Locate the cell with the specified text and output its (X, Y) center coordinate. 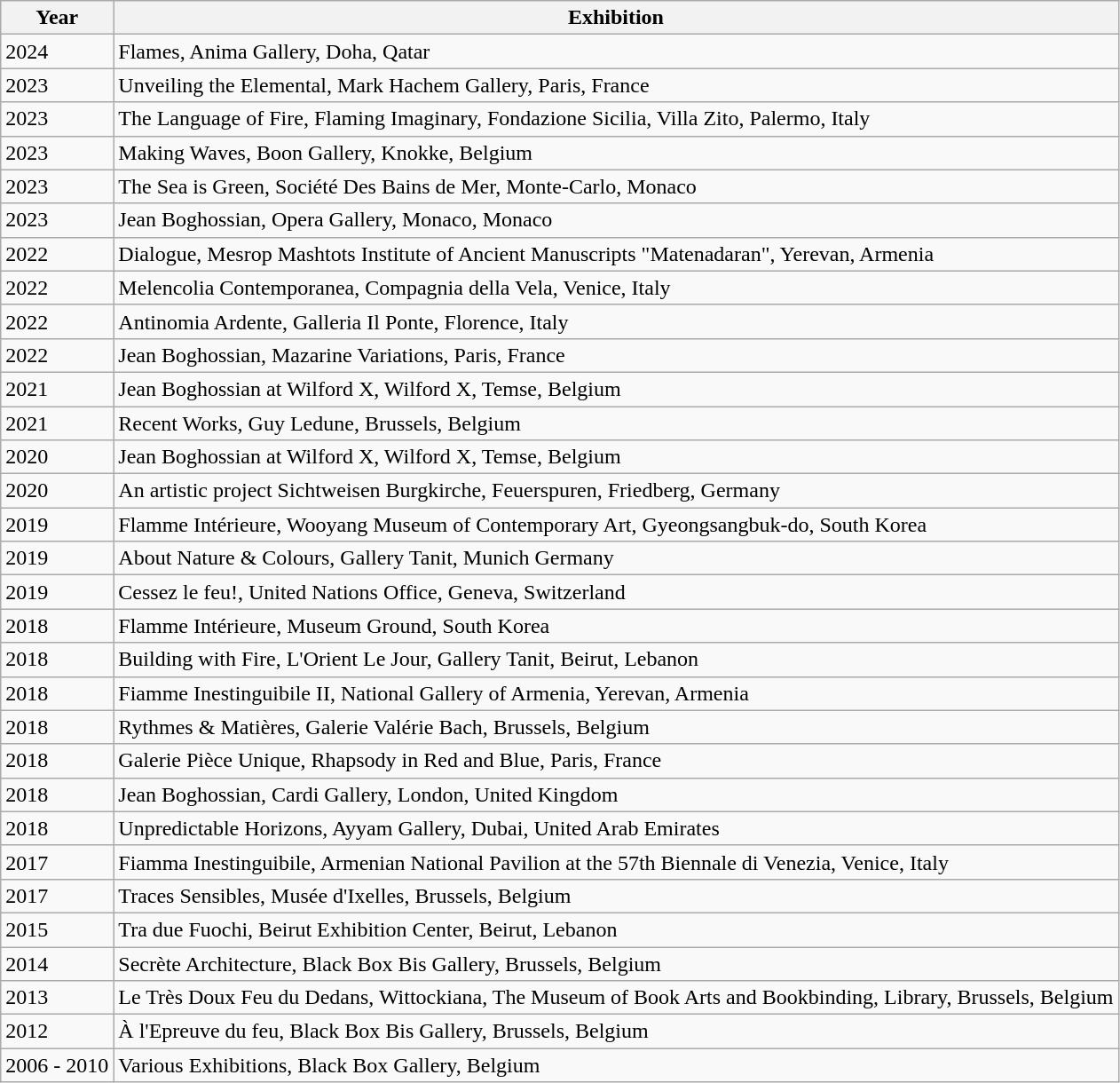
The Language of Fire, Flaming Imaginary, Fondazione Sicilia, Villa Zito, Palermo, Italy (616, 119)
Antinomia Ardente, Galleria Il Ponte, Florence, Italy (616, 321)
Exhibition (616, 18)
Flamme Intérieure, Wooyang Museum of Contemporary Art, Gyeongsangbuk-do, South Korea (616, 525)
The Sea is Green, Société Des Bains de Mer, Monte-Carlo, Monaco (616, 186)
2013 (57, 998)
Rythmes & Matières, Galerie Valérie Bach, Brussels, Belgium (616, 727)
Jean Boghossian, Mazarine Variations, Paris, France (616, 355)
2015 (57, 929)
À l'Epreuve du feu, Black Box Bis Gallery, Brussels, Belgium (616, 1032)
Fiamme Inestinguibile II, National Gallery of Armenia, Yerevan, Armenia (616, 693)
2006 - 2010 (57, 1065)
Dialogue, Mesrop Mashtots Institute of Ancient Manuscripts "Matenadaran", Yerevan, Armenia (616, 254)
Tra due Fuochi, Beirut Exhibition Center, Beirut, Lebanon (616, 929)
2014 (57, 963)
Melencolia Contemporanea, Compagnia della Vela, Venice, Italy (616, 288)
About Nature & Colours, Gallery Tanit, Munich Germany (616, 558)
2024 (57, 51)
Unveiling the Elemental, Mark Hachem Gallery, Paris, France (616, 85)
Cessez le feu!, United Nations Office, Geneva, Switzerland (616, 592)
Flamme Intérieure, Museum Ground, South Korea (616, 626)
Le Très Doux Feu du Dedans, Wittockiana, The Museum of Book Arts and Bookbinding, Library, Brussels, Belgium (616, 998)
An artistic project Sichtweisen Burgkirche, Feuerspuren, Friedberg, Germany (616, 491)
Jean Boghossian, Opera Gallery, Monaco, Monaco (616, 220)
Making Waves, Boon Gallery, Knokke, Belgium (616, 153)
Recent Works, Guy Ledune, Brussels, Belgium (616, 423)
Building with Fire, L'Orient Le Jour, Gallery Tanit, Beirut, Lebanon (616, 660)
Unpredictable Horizons, Ayyam Gallery, Dubai, United Arab Emirates (616, 828)
Fiamma Inestinguibile, Armenian National Pavilion at the 57th Biennale di Venezia, Venice, Italy (616, 862)
Various Exhibitions, Black Box Gallery, Belgium (616, 1065)
Year (57, 18)
2012 (57, 1032)
Secrète Architecture, Black Box Bis Gallery, Brussels, Belgium (616, 963)
Flames, Anima Gallery, Doha, Qatar (616, 51)
Jean Boghossian, Cardi Gallery, London, United Kingdom (616, 794)
Traces Sensibles, Musée d'Ixelles, Brussels, Belgium (616, 896)
Galerie Pièce Unique, Rhapsody in Red and Blue, Paris, France (616, 761)
